Detect which cell encompasses the target text, then output its (x, y) center coordinate. 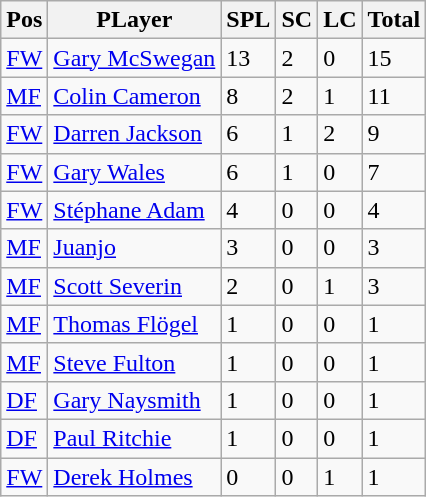
LC (340, 20)
Gary Naysmith (134, 400)
Gary Wales (134, 172)
Thomas Flögel (134, 324)
Gary McSwegan (134, 58)
Colin Cameron (134, 96)
Paul Ritchie (134, 438)
Steve Fulton (134, 362)
PLayer (134, 20)
Juanjo (134, 248)
Darren Jackson (134, 134)
8 (248, 96)
Scott Severin (134, 286)
Pos (24, 20)
9 (394, 134)
SC (297, 20)
7 (394, 172)
Derek Holmes (134, 477)
11 (394, 96)
13 (248, 58)
SPL (248, 20)
15 (394, 58)
Total (394, 20)
Stéphane Adam (134, 210)
